For the text-containing cell, return its midpoint in [X, Y] coordinate format. 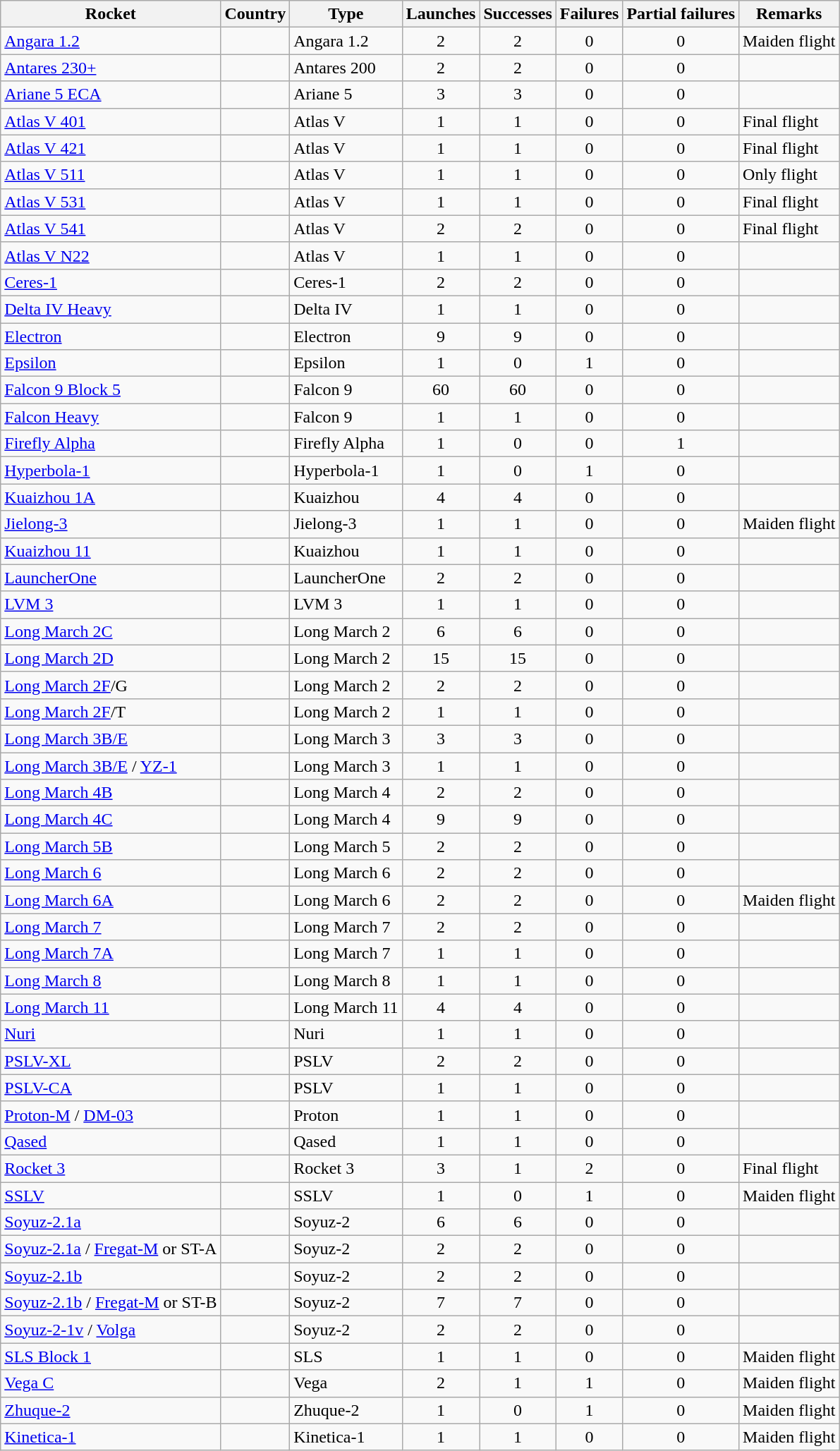
Falcon Heavy [111, 417]
Country [255, 14]
Proton-M / DM-03 [111, 1115]
Antares 230+ [111, 68]
Long March 2C [111, 631]
Kuaizhou 11 [111, 551]
Soyuz-2.1a / Fregat-M or ST-A [111, 1249]
SLS Block 1 [111, 1356]
Atlas V 531 [111, 202]
SLS [346, 1356]
Long March 7A [111, 954]
Long March 5 [346, 846]
Long March 6A [111, 900]
Atlas V N22 [111, 255]
Ariane 5 ECA [111, 95]
Long March 4C [111, 820]
Partial failures [681, 14]
Remarks [789, 14]
Long March 3B/E / YZ-1 [111, 765]
Atlas V 421 [111, 148]
Successes [518, 14]
Antares 200 [346, 68]
Launches [441, 14]
Vega C [111, 1383]
Soyuz-2-1v / Volga [111, 1330]
Atlas V 511 [111, 175]
PSLV-CA [111, 1088]
Long March 5B [111, 846]
Kuaizhou 1A [111, 497]
Falcon 9 Block 5 [111, 390]
Proton [346, 1115]
Rocket [111, 14]
Long March 4B [111, 793]
Soyuz-2.1b / Fregat-M or ST-B [111, 1303]
PSLV-XL [111, 1061]
Atlas V 401 [111, 121]
Long March 2F/G [111, 685]
Atlas V 541 [111, 229]
Only flight [789, 175]
Long March 3B/E [111, 739]
Vega [346, 1383]
Long March 2D [111, 658]
Type [346, 14]
Delta IV [346, 309]
Failures [590, 14]
Delta IV Heavy [111, 309]
Soyuz-2.1b [111, 1276]
Ariane 5 [346, 95]
Soyuz-2.1a [111, 1222]
Long March 2F/T [111, 712]
